Search for the cell housing the specified text and yield its [X, Y] center coordinate. 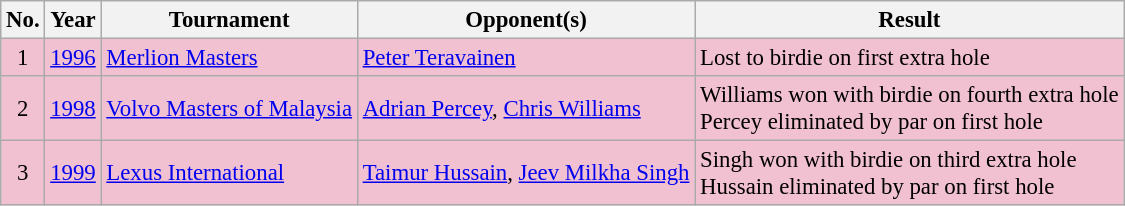
1998 [73, 108]
Year [73, 20]
Merlion Masters [229, 58]
Opponent(s) [526, 20]
Volvo Masters of Malaysia [229, 108]
1996 [73, 58]
Adrian Percey, Chris Williams [526, 108]
Singh won with birdie on third extra holeHussain eliminated by par on first hole [910, 174]
3 [23, 174]
1999 [73, 174]
Taimur Hussain, Jeev Milkha Singh [526, 174]
Tournament [229, 20]
Peter Teravainen [526, 58]
Lexus International [229, 174]
2 [23, 108]
No. [23, 20]
Williams won with birdie on fourth extra holePercey eliminated by par on first hole [910, 108]
1 [23, 58]
Lost to birdie on first extra hole [910, 58]
Result [910, 20]
